Find where the given text appears and provide that cell's center as (x, y) coordinate. 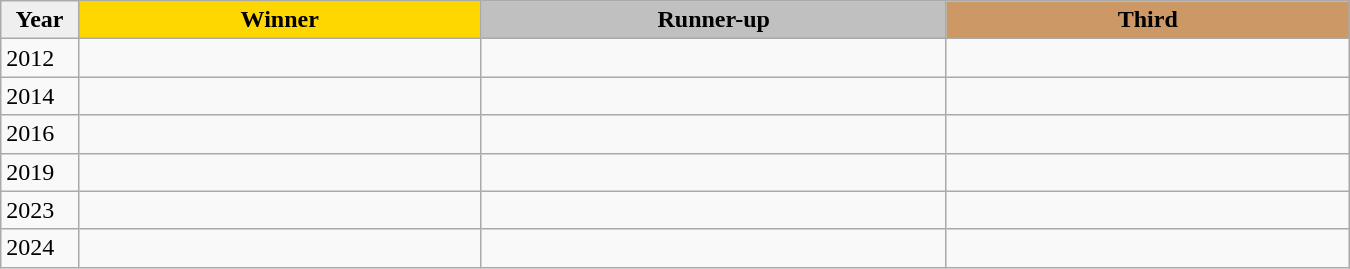
Year (40, 20)
Runner-up (714, 20)
2019 (40, 172)
2012 (40, 58)
2024 (40, 248)
2023 (40, 210)
2014 (40, 96)
Third (1148, 20)
Winner (280, 20)
2016 (40, 134)
